Locate the cell with the specified text and output its (X, Y) center coordinate. 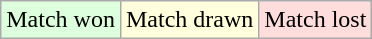
Match drawn (189, 20)
Match lost (316, 20)
Match won (61, 20)
